Search for the cell housing the specified text and yield its [X, Y] center coordinate. 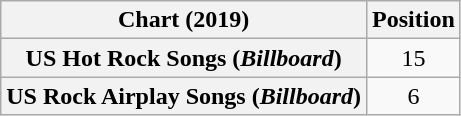
US Rock Airplay Songs (Billboard) [184, 96]
Chart (2019) [184, 20]
US Hot Rock Songs (Billboard) [184, 58]
6 [414, 96]
15 [414, 58]
Position [414, 20]
